Detect which cell encompasses the target text, then output its (x, y) center coordinate. 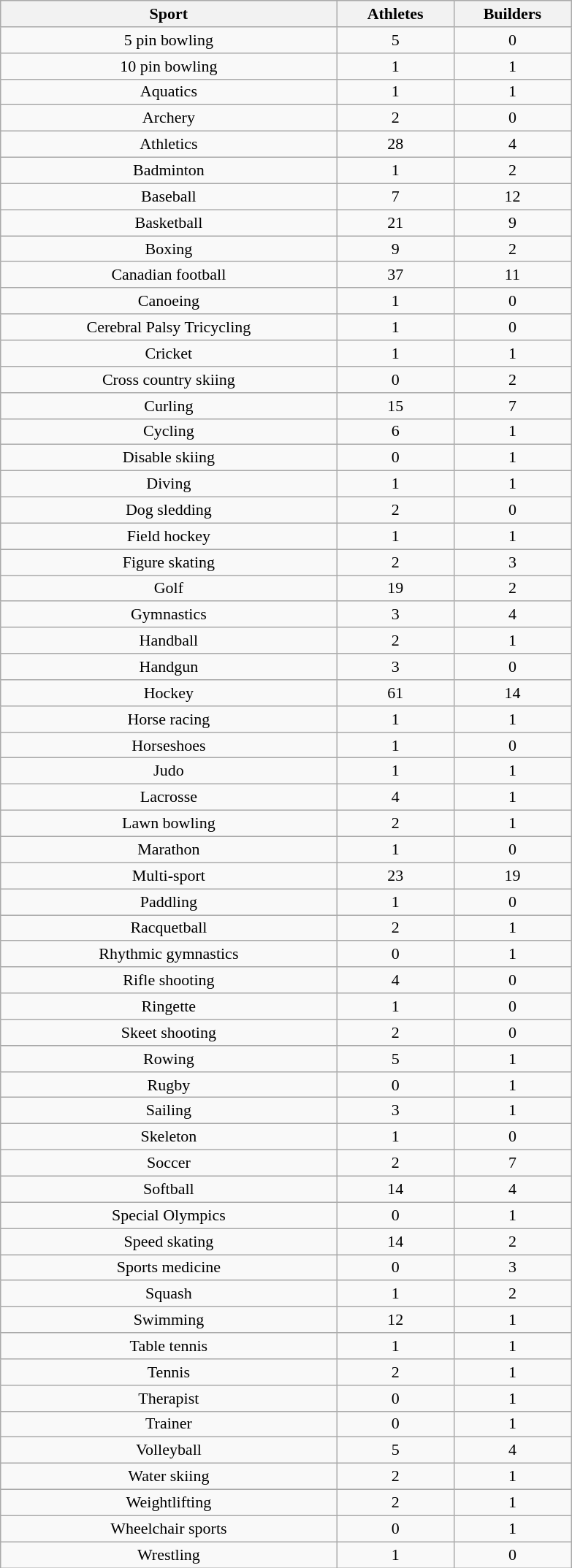
Lawn bowling (169, 823)
Archery (169, 118)
Builders (512, 14)
Ringette (169, 1006)
21 (395, 223)
Cricket (169, 353)
Tennis (169, 1372)
Disable skiing (169, 458)
Canadian football (169, 275)
Table tennis (169, 1346)
Volleyball (169, 1450)
Skeleton (169, 1137)
Marathon (169, 849)
Baseball (169, 196)
28 (395, 145)
Water skiing (169, 1477)
5 pin bowling (169, 40)
Speed skating (169, 1242)
Aquatics (169, 92)
Judo (169, 771)
Softball (169, 1189)
Rhythmic gymnastics (169, 954)
Lacrosse (169, 798)
15 (395, 405)
Soccer (169, 1163)
Badminton (169, 170)
Swimming (169, 1320)
Trainer (169, 1424)
Cross country skiing (169, 379)
Horseshoes (169, 745)
Diving (169, 484)
37 (395, 275)
Sport (169, 14)
Horse racing (169, 719)
Golf (169, 589)
Dog sledding (169, 510)
Cerebral Palsy Tricycling (169, 327)
Curling (169, 405)
Athletics (169, 145)
Squash (169, 1293)
Canoeing (169, 301)
Special Olympics (169, 1215)
Racquetball (169, 928)
Rugby (169, 1085)
Rowing (169, 1058)
Boxing (169, 249)
Wheelchair sports (169, 1529)
Gymnastics (169, 614)
Skeet shooting (169, 1033)
11 (512, 275)
Field hockey (169, 536)
Wrestling (169, 1555)
61 (395, 693)
23 (395, 876)
6 (395, 432)
Paddling (169, 902)
Sports medicine (169, 1268)
Hockey (169, 693)
Handball (169, 640)
10 pin bowling (169, 66)
Basketball (169, 223)
Therapist (169, 1398)
Multi-sport (169, 876)
Rifle shooting (169, 980)
Handgun (169, 667)
Figure skating (169, 562)
Sailing (169, 1111)
Cycling (169, 432)
Weightlifting (169, 1502)
Athletes (395, 14)
